Detect which cell encompasses the target text, then output its (X, Y) center coordinate. 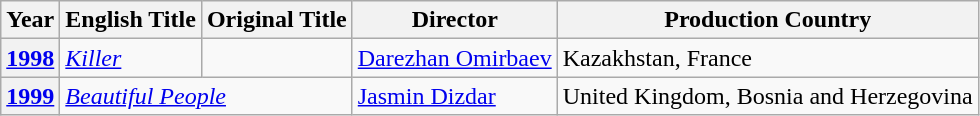
United Kingdom, Bosnia and Herzegovina (768, 96)
Jasmin Dizdar (454, 96)
Director (454, 20)
Darezhan Omirbaev (454, 58)
Kazakhstan, France (768, 58)
1999 (30, 96)
1998 (30, 58)
Year (30, 20)
Beautiful People (206, 96)
Original Title (276, 20)
Production Country (768, 20)
Killer (131, 58)
English Title (131, 20)
